For the text-containing cell, return its midpoint in [x, y] coordinate format. 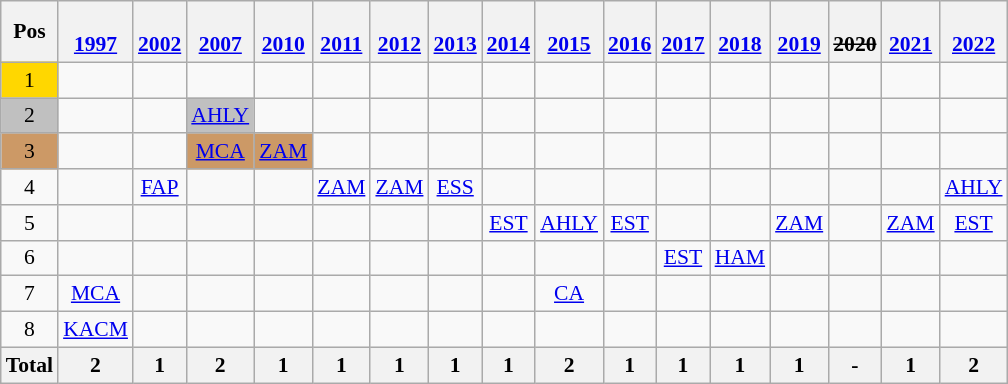
Total [30, 365]
HAM [740, 258]
2016 [630, 32]
3 [30, 152]
5 [30, 223]
FAP [160, 187]
1997 [96, 32]
6 [30, 258]
2011 [341, 32]
2007 [220, 32]
2015 [569, 32]
2017 [682, 32]
Pos [30, 32]
2018 [740, 32]
CA [569, 294]
2020 [854, 32]
2012 [399, 32]
2013 [456, 32]
4 [30, 187]
2002 [160, 32]
2019 [799, 32]
8 [30, 330]
7 [30, 294]
ESS [456, 187]
KACM [96, 330]
2014 [508, 32]
2021 [911, 32]
2022 [974, 32]
- [854, 365]
2010 [283, 32]
